Detect which cell encompasses the target text, then output its [x, y] center coordinate. 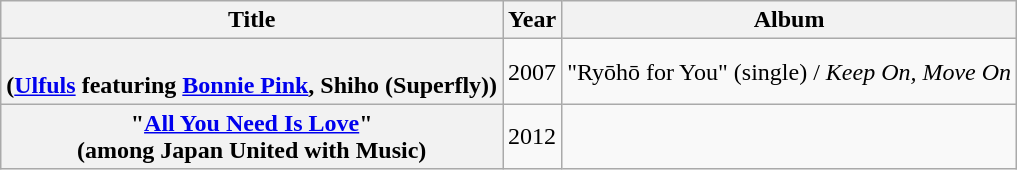
(Ulfuls featuring Bonnie Pink, Shiho (Superfly)) [252, 72]
2012 [532, 136]
Album [790, 20]
Title [252, 20]
Year [532, 20]
2007 [532, 72]
"Ryōhō for You" (single) / Keep On, Move On [790, 72]
"All You Need Is Love"(among Japan United with Music) [252, 136]
